Detect which cell encompasses the target text, then output its [x, y] center coordinate. 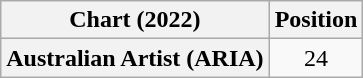
24 [316, 58]
Australian Artist (ARIA) [135, 58]
Position [316, 20]
Chart (2022) [135, 20]
